Output the [x, y] coordinate of the center of the cell containing the given text.  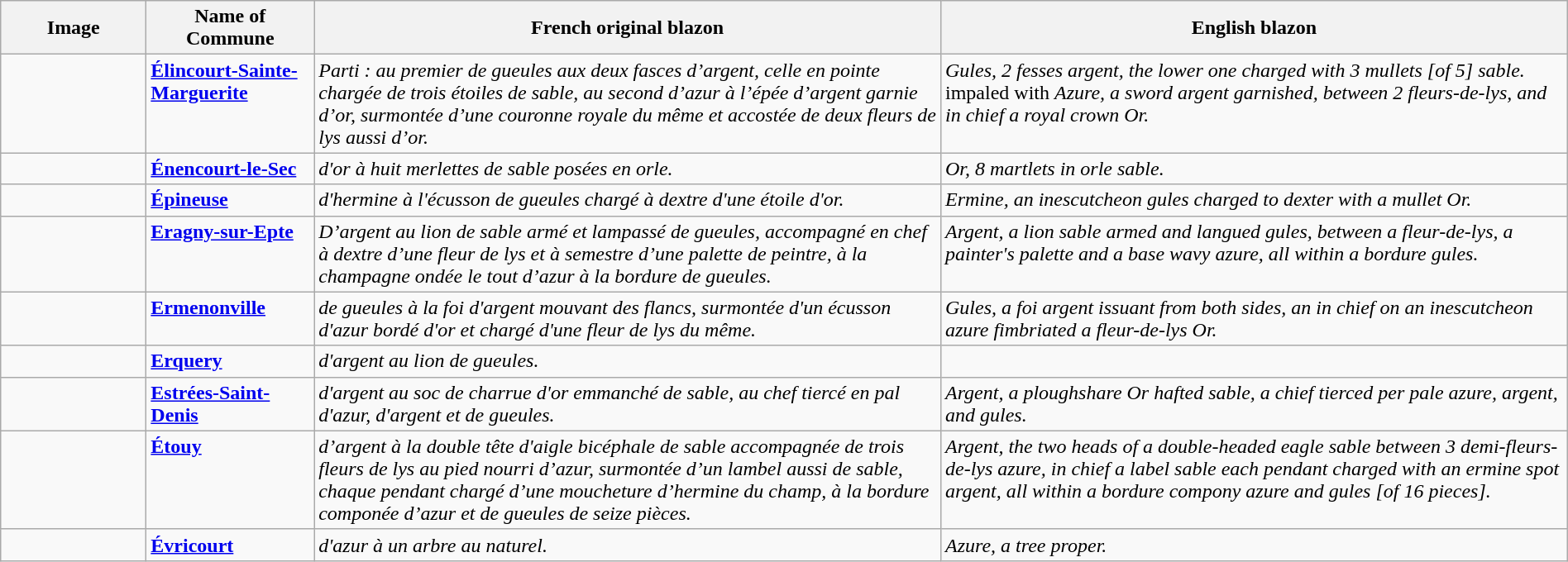
Name of Commune [230, 28]
Argent, a lion sable armed and langued gules, between a fleur-de-lys, a painter's palette and a base wavy azure, all within a bordure gules. [1254, 254]
Estrées-Saint-Denis [230, 403]
French original blazon [628, 28]
Évricourt [230, 545]
Énencourt-le-Sec [230, 169]
Étouy [230, 479]
Gules, a foi argent issuant from both sides, an in chief on an inescutcheon azure fimbriated a fleur-de-lys Or. [1254, 319]
d'or à huit merlettes de sable posées en orle. [628, 169]
de gueules à la foi d'argent mouvant des flancs, surmontée d'un écusson d'azur bordé d'or et chargé d'une fleur de lys du même. [628, 319]
d'argent au soc de charrue d'or emmanché de sable, au chef tiercé en pal d'azur, d'argent et de gueules. [628, 403]
Or, 8 martlets in orle sable. [1254, 169]
English blazon [1254, 28]
Image [74, 28]
Eragny-sur-Epte [230, 254]
Épineuse [230, 200]
d'argent au lion de gueules. [628, 361]
Élincourt-Sainte-Marguerite [230, 104]
Azure, a tree proper. [1254, 545]
Argent, a ploughshare Or hafted sable, a chief tierced per pale azure, argent, and gules. [1254, 403]
d'hermine à l'écusson de gueules chargé à dextre d'une étoile d'or. [628, 200]
d'azur à un arbre au naturel. [628, 545]
Ermine, an inescutcheon gules charged to dexter with a mullet Or. [1254, 200]
Erquery [230, 361]
Ermenonville [230, 319]
